Scan for the cell matching the given text and deliver its [x, y] coordinate at center. 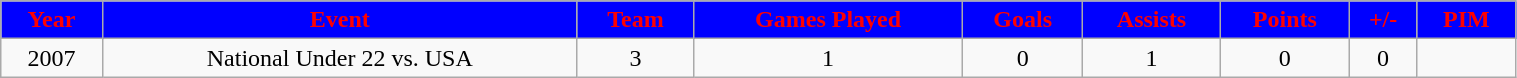
National Under 22 vs. USA [340, 58]
Team [635, 20]
Event [340, 20]
Points [1284, 20]
PIM [1466, 20]
2007 [52, 58]
Goals [1023, 20]
3 [635, 58]
+/- [1383, 20]
Year [52, 20]
Assists [1151, 20]
Games Played [828, 20]
